Provide the (X, Y) coordinate of the cell's center where the given text is located.  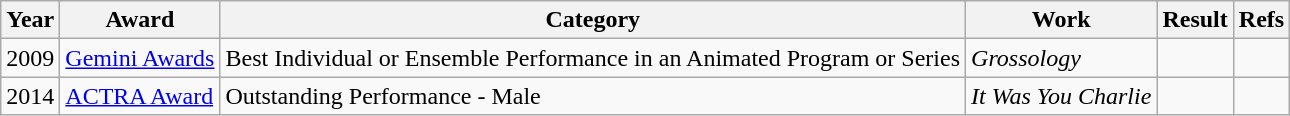
Refs (1261, 20)
Work (1062, 20)
Year (30, 20)
It Was You Charlie (1062, 96)
Category (593, 20)
Result (1195, 20)
Best Individual or Ensemble Performance in an Animated Program or Series (593, 58)
Outstanding Performance - Male (593, 96)
Award (140, 20)
ACTRA Award (140, 96)
2014 (30, 96)
Grossology (1062, 58)
Gemini Awards (140, 58)
2009 (30, 58)
